Output the [x, y] coordinate of the center of the cell containing the given text.  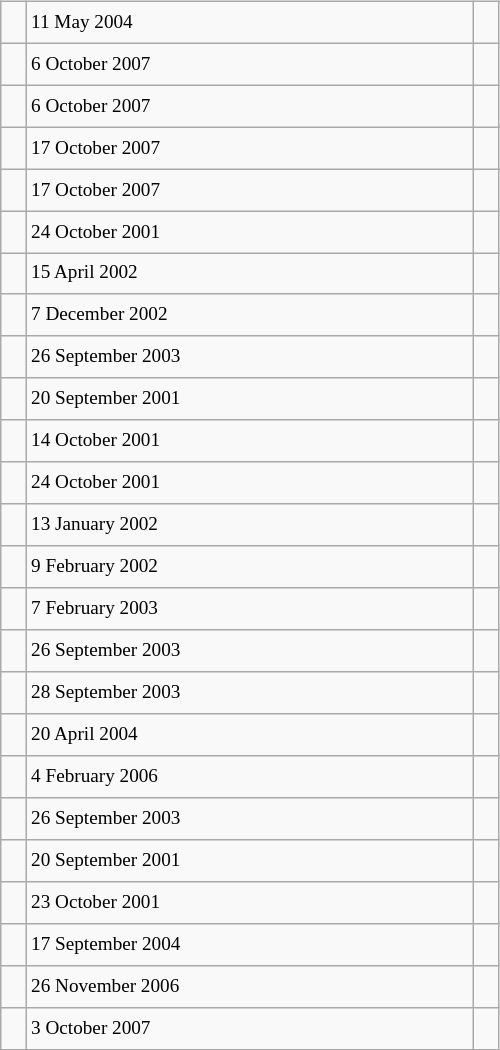
9 February 2002 [249, 567]
17 September 2004 [249, 944]
4 February 2006 [249, 777]
7 February 2003 [249, 609]
23 October 2001 [249, 902]
20 April 2004 [249, 735]
15 April 2002 [249, 274]
11 May 2004 [249, 22]
13 January 2002 [249, 525]
14 October 2001 [249, 441]
3 October 2007 [249, 1028]
7 December 2002 [249, 315]
28 September 2003 [249, 693]
26 November 2006 [249, 986]
